Output the (x, y) coordinate of the center of the cell containing the given text.  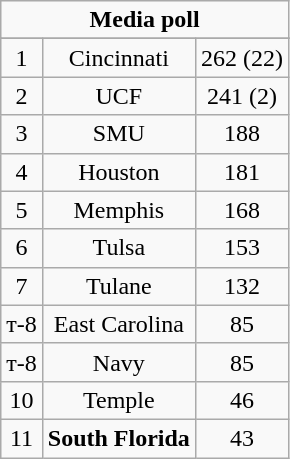
10 (22, 400)
153 (242, 248)
188 (242, 134)
262 (22) (242, 58)
43 (242, 438)
South Florida (118, 438)
168 (242, 210)
4 (22, 172)
11 (22, 438)
Memphis (118, 210)
46 (242, 400)
181 (242, 172)
East Carolina (118, 324)
5 (22, 210)
2 (22, 96)
Navy (118, 362)
Tulsa (118, 248)
Media poll (145, 20)
132 (242, 286)
Houston (118, 172)
7 (22, 286)
UCF (118, 96)
Cincinnati (118, 58)
Tulane (118, 286)
241 (2) (242, 96)
1 (22, 58)
3 (22, 134)
SMU (118, 134)
Temple (118, 400)
6 (22, 248)
